Return the [x, y] coordinate for the center point of the cell that contains the specified text.  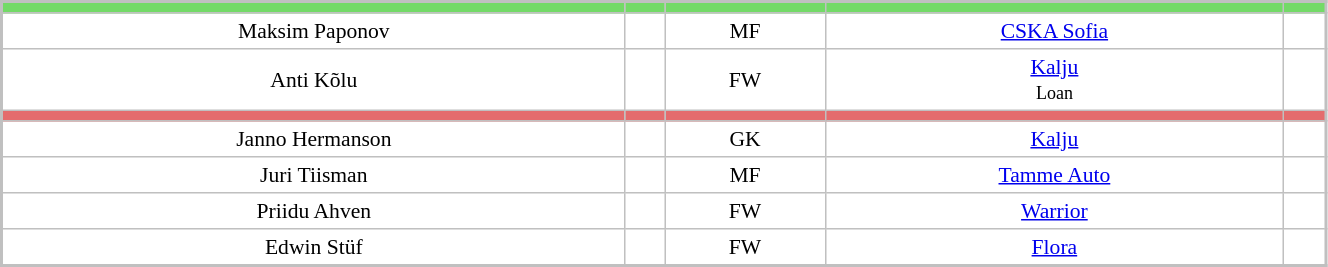
Kalju [1054, 139]
Warrior [1054, 211]
Janno Hermanson [314, 139]
KaljuLoan [1054, 80]
GK [746, 139]
Anti Kõlu [314, 80]
Juri Tiisman [314, 175]
Edwin Stüf [314, 248]
CSKA Sofia [1054, 31]
Flora [1054, 248]
Maksim Paponov [314, 31]
Priidu Ahven [314, 211]
Tamme Auto [1054, 175]
